Detect which cell encompasses the target text, then output its (X, Y) center coordinate. 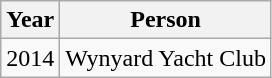
Year (30, 20)
Person (166, 20)
Wynyard Yacht Club (166, 58)
2014 (30, 58)
